Scan for the cell matching the given text and deliver its [X, Y] coordinate at center. 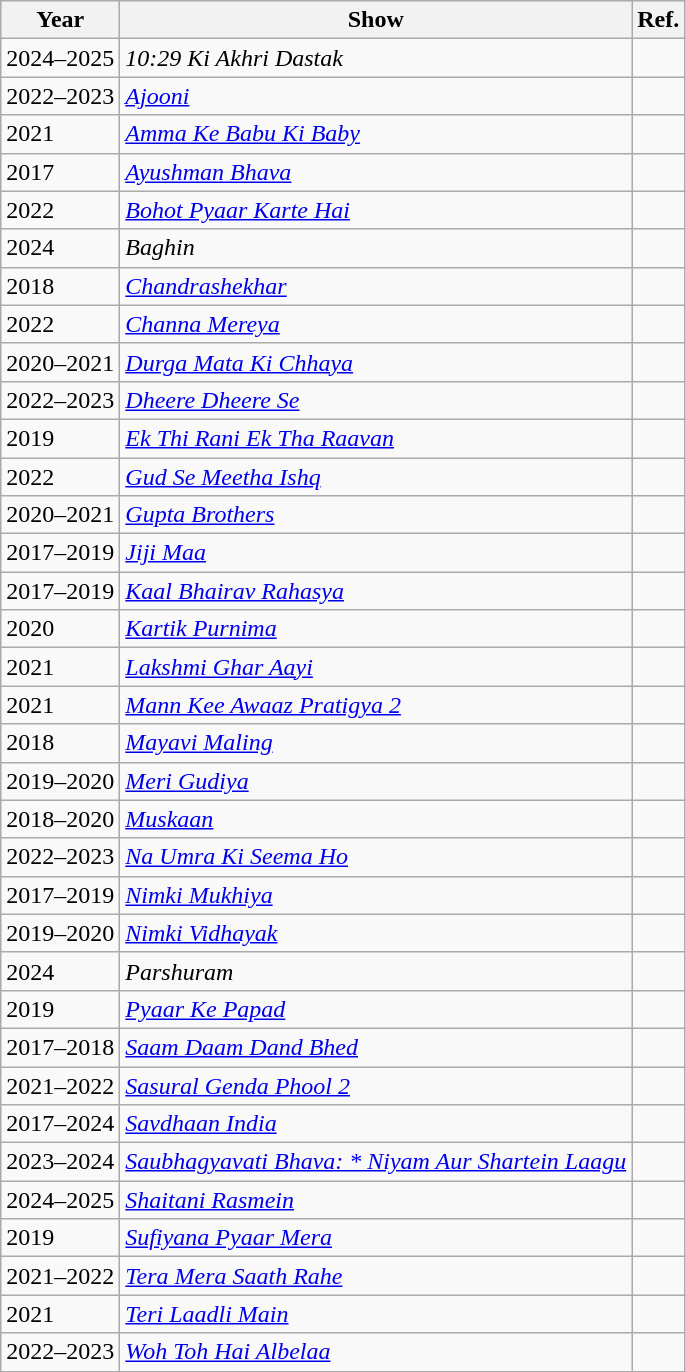
Year [60, 20]
Teri Laadli Main [376, 1314]
Ek Thi Rani Ek Tha Raavan [376, 438]
Pyaar Ke Papad [376, 1009]
Lakshmi Ghar Aayi [376, 667]
Shaitani Rasmein [376, 1200]
Na Umra Ki Seema Ho [376, 857]
Dheere Dheere Se [376, 400]
Bohot Pyaar Karte Hai [376, 210]
Baghin [376, 248]
Meri Gudiya [376, 781]
Sufiyana Pyaar Mera [376, 1238]
Ayushman Bhava [376, 172]
Show [376, 20]
Woh Toh Hai Albelaa [376, 1352]
Chandrashekhar [376, 286]
Saam Daam Dand Bhed [376, 1047]
10:29 Ki Akhri Dastak [376, 58]
Kaal Bhairav Rahasya [376, 591]
Ajooni [376, 96]
Gupta Brothers [376, 515]
Parshuram [376, 971]
2017–2018 [60, 1047]
Savdhaan India [376, 1124]
Mann Kee Awaaz Pratigya 2 [376, 705]
Tera Mera Saath Rahe [376, 1276]
Saubhagyavati Bhava: * Niyam Aur Shartein Laagu [376, 1162]
2017–2024 [60, 1124]
Sasural Genda Phool 2 [376, 1085]
2018–2020 [60, 819]
Gud Se Meetha Ishq [376, 477]
Ref. [658, 20]
2020 [60, 629]
2017 [60, 172]
Durga Mata Ki Chhaya [376, 362]
Jiji Maa [376, 553]
Channa Mereya [376, 324]
Mayavi Maling [376, 743]
Amma Ke Babu Ki Baby [376, 134]
Nimki Mukhiya [376, 895]
Nimki Vidhayak [376, 933]
2023–2024 [60, 1162]
Kartik Purnima [376, 629]
Muskaan [376, 819]
